Search for the cell housing the specified text and yield its (x, y) center coordinate. 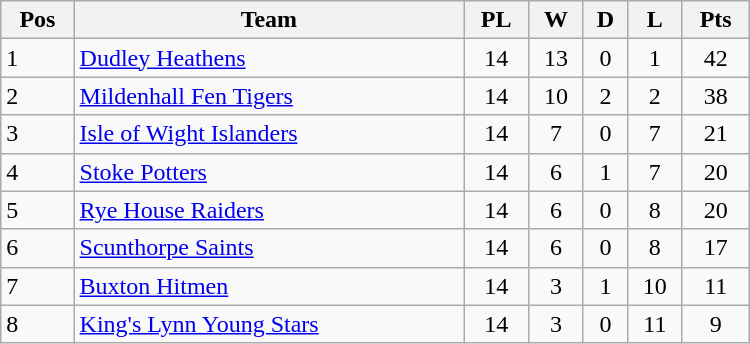
King's Lynn Young Stars (269, 324)
17 (716, 248)
Mildenhall Fen Tigers (269, 96)
42 (716, 58)
5 (38, 210)
PL (496, 20)
Pos (38, 20)
Pts (716, 20)
9 (716, 324)
D (605, 20)
Scunthorpe Saints (269, 248)
4 (38, 172)
W (556, 20)
21 (716, 134)
Stoke Potters (269, 172)
Rye House Raiders (269, 210)
13 (556, 58)
Dudley Heathens (269, 58)
Isle of Wight Islanders (269, 134)
L (656, 20)
38 (716, 96)
Team (269, 20)
Buxton Hitmen (269, 286)
